Capture the cell that displays the provided text and extract its (X, Y) central coordinate. 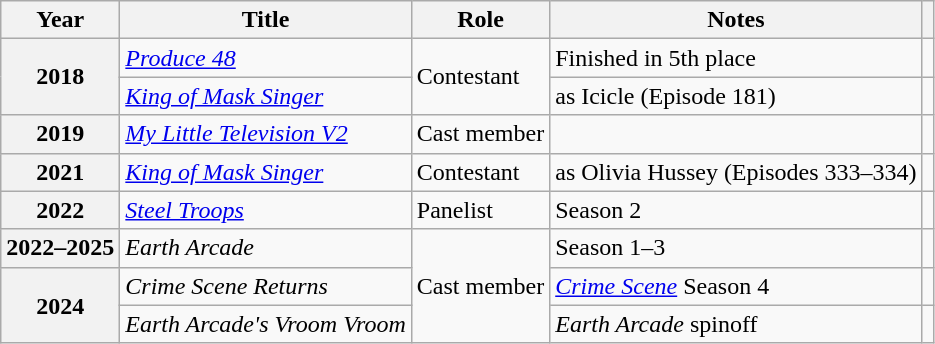
as Olivia Hussey (Episodes 333–334) (736, 172)
Title (266, 20)
2021 (60, 172)
Season 1–3 (736, 248)
2022 (60, 210)
Panelist (480, 210)
Earth Arcade's Vroom Vroom (266, 324)
2022–2025 (60, 248)
Notes (736, 20)
My Little Television V2 (266, 134)
Produce 48 (266, 58)
Role (480, 20)
Crime Scene Season 4 (736, 286)
Earth Arcade spinoff (736, 324)
as Icicle (Episode 181) (736, 96)
2024 (60, 305)
2019 (60, 134)
Year (60, 20)
Season 2 (736, 210)
Earth Arcade (266, 248)
Steel Troops (266, 210)
Crime Scene Returns (266, 286)
Finished in 5th place (736, 58)
2018 (60, 77)
